For the text-containing cell, return its midpoint in (x, y) coordinate format. 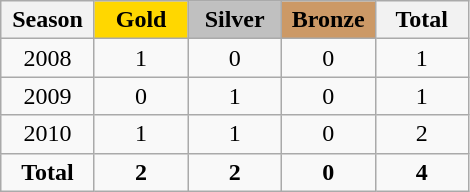
2008 (48, 58)
Gold (141, 20)
2009 (48, 96)
Bronze (328, 20)
2010 (48, 134)
4 (422, 172)
Silver (235, 20)
Season (48, 20)
